Capture the cell that displays the provided text and extract its [X, Y] central coordinate. 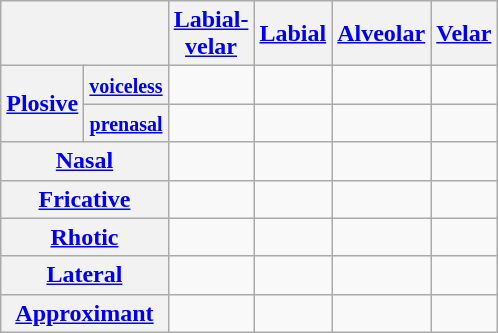
Velar [464, 34]
Plosive [42, 104]
voiceless [126, 85]
Approximant [84, 313]
Fricative [84, 199]
Nasal [84, 161]
Labial-velar [211, 34]
Lateral [84, 275]
Alveolar [382, 34]
Rhotic [84, 237]
prenasal [126, 123]
Labial [293, 34]
